Find where the given text appears and provide that cell's center as (X, Y) coordinate. 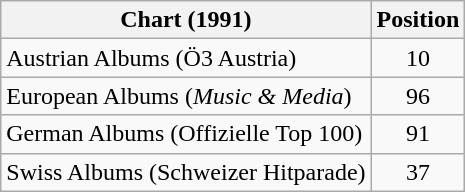
German Albums (Offizielle Top 100) (186, 134)
Position (418, 20)
Chart (1991) (186, 20)
96 (418, 96)
37 (418, 172)
10 (418, 58)
European Albums (Music & Media) (186, 96)
91 (418, 134)
Austrian Albums (Ö3 Austria) (186, 58)
Swiss Albums (Schweizer Hitparade) (186, 172)
